From the cell containing the given text, extract its center point as [X, Y] coordinate. 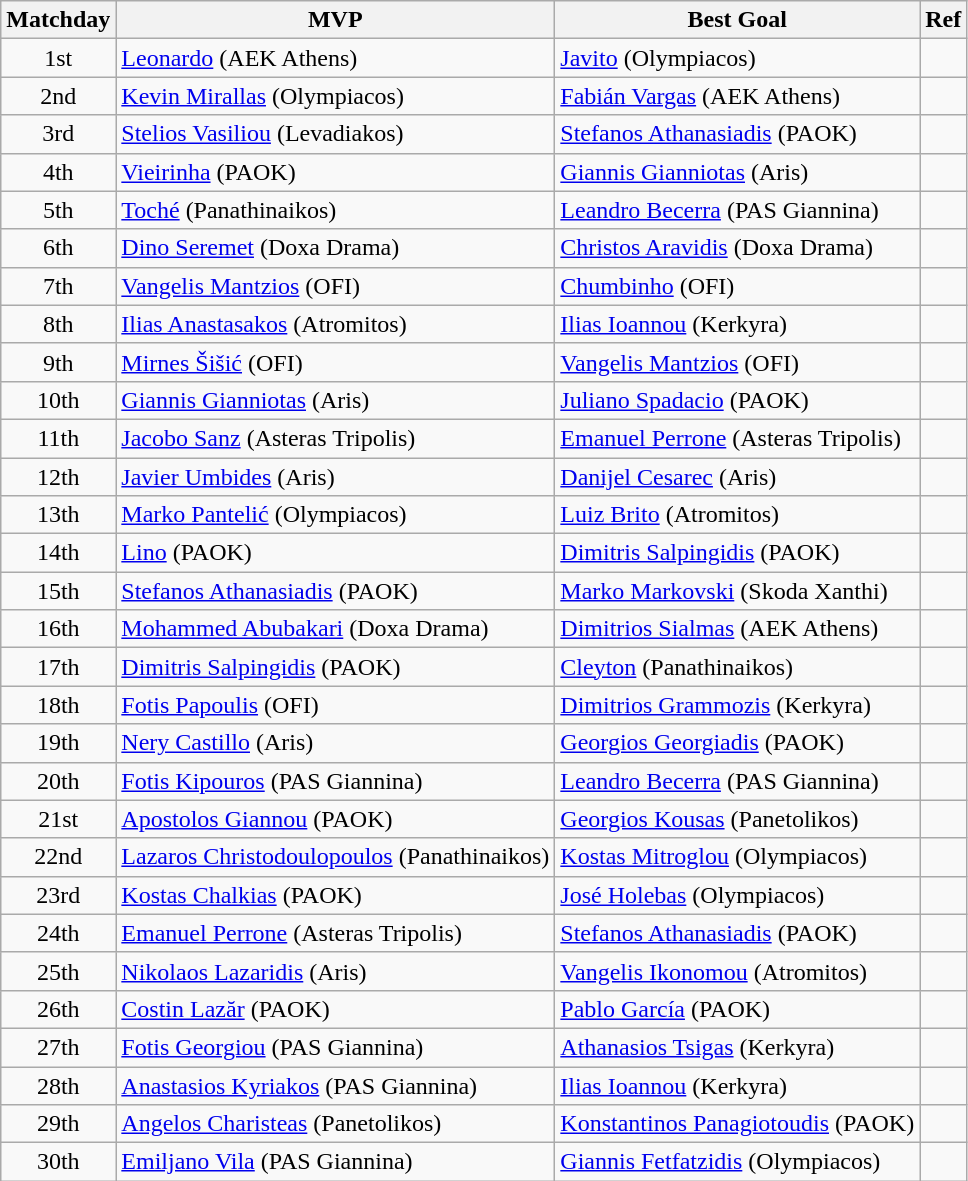
20th [58, 781]
Fotis Kipouros (PAS Giannina) [336, 781]
Angelos Charisteas (Panetolikos) [336, 1124]
Fabián Vargas (AEK Athens) [738, 96]
Nery Castillo (Aris) [336, 743]
23rd [58, 895]
24th [58, 933]
27th [58, 1047]
22nd [58, 857]
11th [58, 438]
Konstantinos Panagiotoudis (PAOK) [738, 1124]
Athanasios Tsigas (Kerkyra) [738, 1047]
Juliano Spadacio (PAOK) [738, 400]
Ref [944, 20]
Lazaros Christodoulopoulos (Panathinaikos) [336, 857]
Javier Umbides (Aris) [336, 477]
Ilias Anastasakos (Atromitos) [336, 324]
Marko Markovski (Skoda Xanthi) [738, 591]
Georgios Georgiadis (PAOK) [738, 743]
Stelios Vasiliou (Levadiakos) [336, 134]
Javito (Olympiacos) [738, 58]
Luiz Brito (Atromitos) [738, 515]
Toché (Panathinaikos) [336, 210]
Kostas Mitroglou (Olympiacos) [738, 857]
Best Goal [738, 20]
Christos Aravidis (Doxa Drama) [738, 248]
16th [58, 629]
Kostas Chalkias (PAOK) [336, 895]
8th [58, 324]
7th [58, 286]
5th [58, 210]
Mohammed Abubakari (Doxa Drama) [336, 629]
MVP [336, 20]
28th [58, 1085]
Lino (PAOK) [336, 553]
Vangelis Ikonomou (Atromitos) [738, 971]
30th [58, 1162]
Leonardo (AEK Athens) [336, 58]
Vieirinha (PAOK) [336, 172]
26th [58, 1009]
Fotis Georgiou (PAS Giannina) [336, 1047]
Apostolos Giannou (PAOK) [336, 819]
Cleyton (Panathinaikos) [738, 667]
Jacobo Sanz (Asteras Tripolis) [336, 438]
17th [58, 667]
Anastasios Kyriakos (PAS Giannina) [336, 1085]
Chumbinho (OFI) [738, 286]
Marko Pantelić (Olympiacos) [336, 515]
Dimitrios Grammozis (Kerkyra) [738, 705]
Dimitrios Sialmas (AEK Athens) [738, 629]
13th [58, 515]
2nd [58, 96]
Danijel Cesarec (Aris) [738, 477]
Nikolaos Lazaridis (Aris) [336, 971]
Costin Lazăr (PAOK) [336, 1009]
19th [58, 743]
10th [58, 400]
Emiljano Vila (PAS Giannina) [336, 1162]
Georgios Kousas (Panetolikos) [738, 819]
Pablo García (PAOK) [738, 1009]
Giannis Fetfatzidis (Olympiacos) [738, 1162]
José Holebas (Olympiacos) [738, 895]
15th [58, 591]
4th [58, 172]
6th [58, 248]
Matchday [58, 20]
3rd [58, 134]
Dino Seremet (Doxa Drama) [336, 248]
9th [58, 362]
Fotis Papoulis (OFI) [336, 705]
14th [58, 553]
Mirnes Šišić (OFI) [336, 362]
1st [58, 58]
Kevin Mirallas (Olympiacos) [336, 96]
18th [58, 705]
12th [58, 477]
21st [58, 819]
25th [58, 971]
29th [58, 1124]
